Pinpoint the cell where the given text exists, returning its (X, Y) midpoint coordinate. 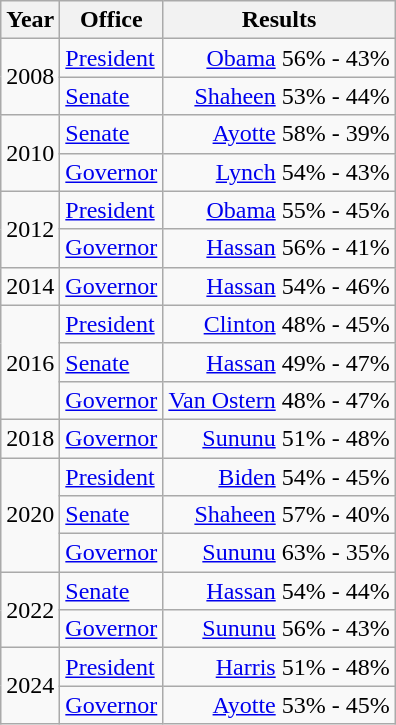
2016 (30, 362)
2020 (30, 515)
2008 (30, 77)
Office (112, 20)
Hassan 54% - 46% (279, 286)
Shaheen 53% - 44% (279, 96)
Ayotte 58% - 39% (279, 134)
Sununu 56% - 43% (279, 629)
Sununu 51% - 48% (279, 438)
Obama 56% - 43% (279, 58)
Hassan 49% - 47% (279, 362)
Lynch 54% - 43% (279, 172)
2010 (30, 153)
Sununu 63% - 35% (279, 553)
Year (30, 20)
Biden 54% - 45% (279, 477)
Results (279, 20)
2012 (30, 229)
Shaheen 57% - 40% (279, 515)
Obama 55% - 45% (279, 210)
Van Ostern 48% - 47% (279, 400)
Harris 51% - 48% (279, 667)
Ayotte 53% - 45% (279, 705)
2024 (30, 686)
2014 (30, 286)
Hassan 56% - 41% (279, 248)
2018 (30, 438)
Clinton 48% - 45% (279, 324)
2022 (30, 610)
Hassan 54% - 44% (279, 591)
